Extract the [X, Y] coordinate from the center of the cell holding the provided text.  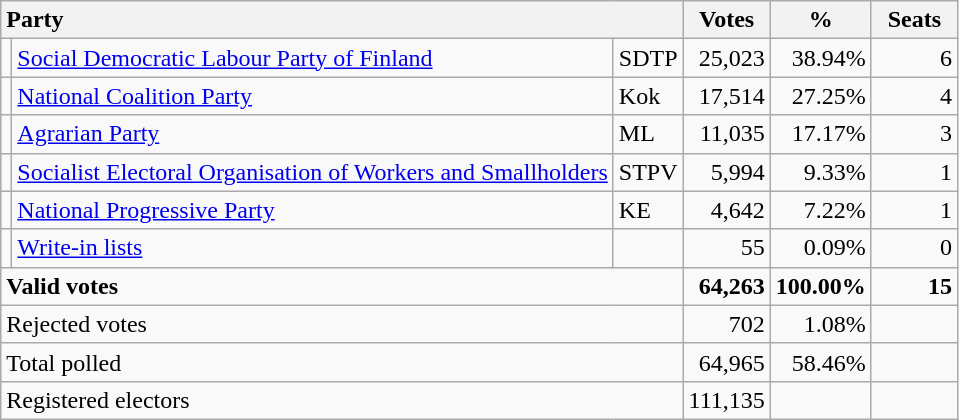
6 [914, 58]
Social Democratic Labour Party of Finland [312, 58]
64,965 [726, 362]
64,263 [726, 286]
11,035 [726, 134]
Write-in lists [312, 248]
27.25% [820, 96]
15 [914, 286]
Kok [648, 96]
38.94% [820, 58]
25,023 [726, 58]
1.08% [820, 324]
4 [914, 96]
702 [726, 324]
0 [914, 248]
Rejected votes [342, 324]
17,514 [726, 96]
4,642 [726, 210]
Total polled [342, 362]
17.17% [820, 134]
111,135 [726, 400]
STPV [648, 172]
% [820, 20]
Registered electors [342, 400]
KE [648, 210]
100.00% [820, 286]
3 [914, 134]
National Coalition Party [312, 96]
SDTP [648, 58]
ML [648, 134]
Seats [914, 20]
58.46% [820, 362]
5,994 [726, 172]
55 [726, 248]
Socialist Electoral Organisation of Workers and Smallholders [312, 172]
National Progressive Party [312, 210]
7.22% [820, 210]
Valid votes [342, 286]
Votes [726, 20]
0.09% [820, 248]
9.33% [820, 172]
Party [342, 20]
Agrarian Party [312, 134]
